Find where the given text appears and provide that cell's center as (x, y) coordinate. 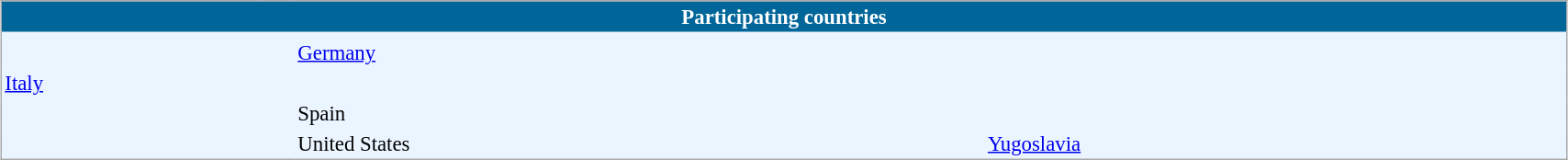
Italy (132, 83)
Participating countries (784, 17)
Spain (640, 112)
Yugoslavia (1276, 144)
United States (640, 144)
Germany (640, 51)
